Find where the given text appears and provide that cell's center as [x, y] coordinate. 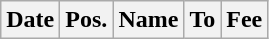
To [202, 20]
Pos. [86, 20]
Name [148, 20]
Date [30, 20]
Fee [244, 20]
